Output the [x, y] coordinate of the center of the cell containing the given text.  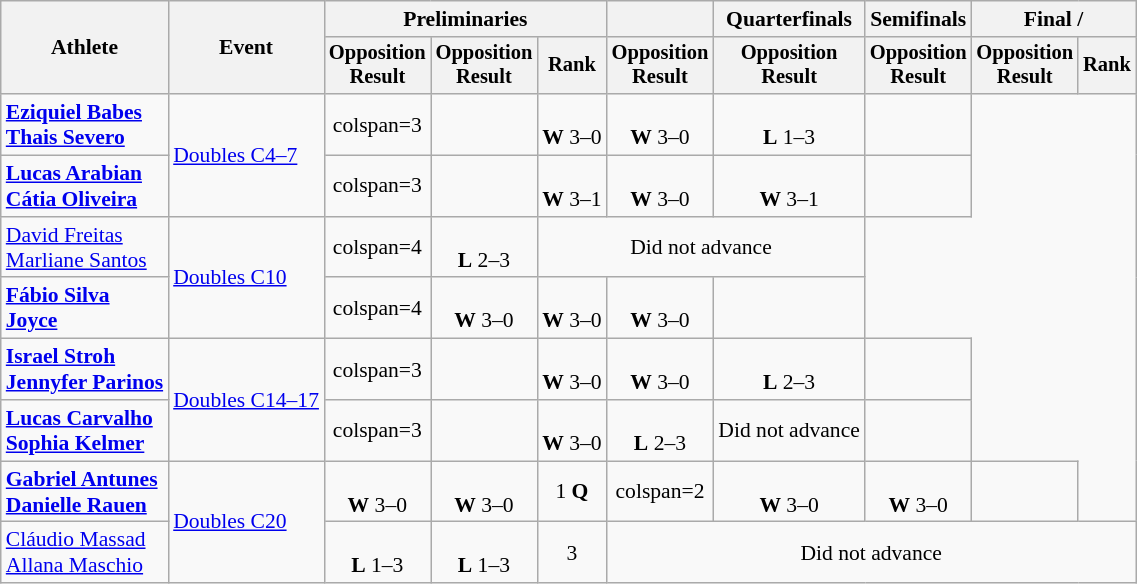
Gabriel AntunesDanielle Rauen [84, 492]
Eziquiel BabesThais Severo [84, 124]
Event [246, 48]
Doubles C14–17 [246, 400]
Israel StrohJennyfer Parinos [84, 370]
Lucas ArabianCátia Oliveira [84, 186]
Semifinals [918, 19]
colspan=2 [660, 492]
1 Q [572, 492]
Athlete [84, 48]
Preliminaries [466, 19]
3 [572, 552]
Doubles C20 [246, 522]
David FreitasMarliane Santos [84, 248]
Cláudio MassadAllana Maschio [84, 552]
Doubles C4–7 [246, 155]
Final / [1053, 19]
Quarterfinals [789, 19]
Doubles C10 [246, 278]
Fábio SilvaJoyce [84, 308]
Lucas CarvalhoSophia Kelmer [84, 430]
